Provide the [x, y] coordinate of the cell's center where the given text is located.  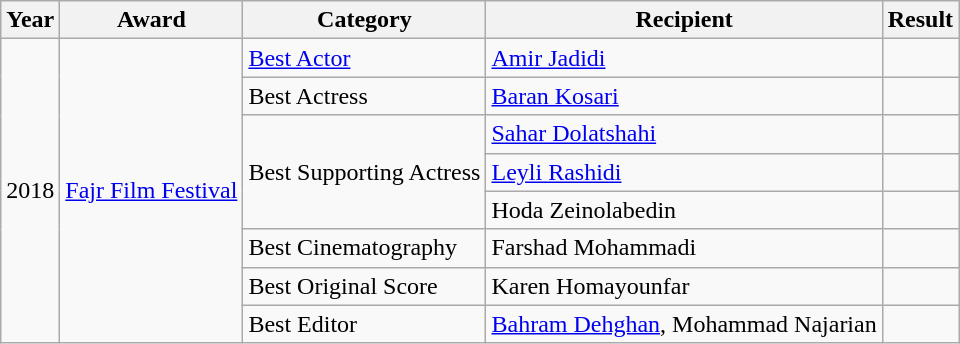
Award [152, 20]
Best Actress [364, 96]
Amir Jadidi [684, 58]
Bahram Dehghan, Mohammad Najarian [684, 324]
Sahar Dolatshahi [684, 134]
Karen Homayounfar [684, 286]
Fajr Film Festival [152, 191]
Category [364, 20]
Farshad Mohammadi [684, 248]
Recipient [684, 20]
Hoda Zeinolabedin [684, 210]
Result [920, 20]
Baran Kosari [684, 96]
Best Editor [364, 324]
Best Actor [364, 58]
Best Original Score [364, 286]
Best Supporting Actress [364, 172]
Year [30, 20]
Leyli Rashidi [684, 172]
Best Cinematography [364, 248]
2018 [30, 191]
